Find where the given text appears and provide that cell's center as [X, Y] coordinate. 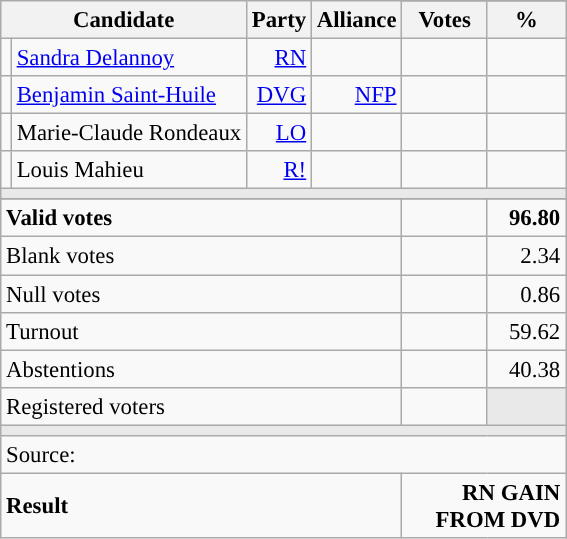
Louis Mahieu [128, 170]
Turnout [202, 331]
59.62 [526, 331]
Null votes [202, 294]
R! [280, 170]
96.80 [526, 219]
Votes [445, 20]
NFP [357, 95]
RN GAIN FROM DVD [484, 506]
% [526, 20]
Result [202, 506]
Blank votes [202, 256]
LO [280, 133]
Party [280, 20]
Candidate [124, 20]
Alliance [357, 20]
Benjamin Saint-Huile [128, 95]
Sandra Delannoy [128, 58]
40.38 [526, 369]
Registered voters [202, 406]
Valid votes [202, 219]
Source: [284, 455]
0.86 [526, 294]
DVG [280, 95]
2.34 [526, 256]
RN [280, 58]
Marie-Claude Rondeaux [128, 133]
Abstentions [202, 369]
